For the text-containing cell, return its midpoint in (x, y) coordinate format. 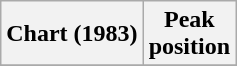
Peakposition (189, 34)
Chart (1983) (72, 34)
